Determine the [x, y] coordinate at the center of the cell enclosing the given text.  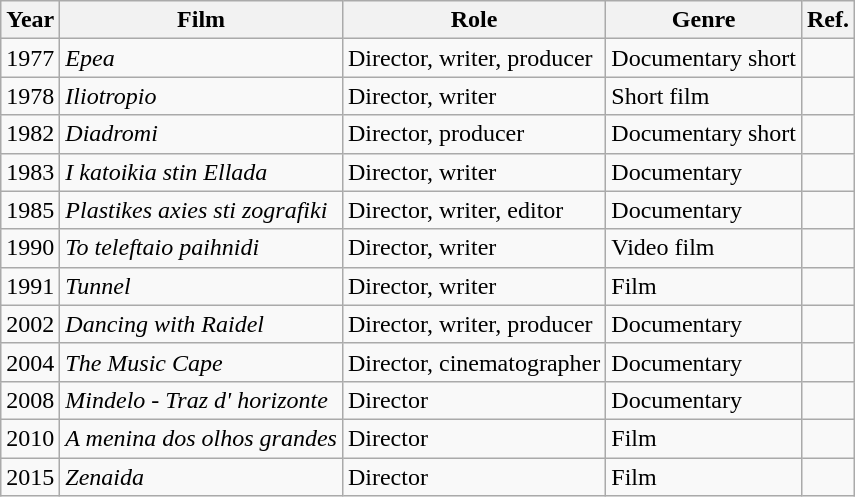
Zenaida [202, 477]
1977 [30, 58]
2004 [30, 362]
2008 [30, 400]
1978 [30, 96]
2010 [30, 438]
Director, cinematographer [474, 362]
Year [30, 20]
Plastikes axies sti zografiki [202, 210]
Video film [704, 248]
Director, writer, editor [474, 210]
A menina dos olhos grandes [202, 438]
Director, producer [474, 134]
Dancing with Raidel [202, 324]
1982 [30, 134]
2015 [30, 477]
Genre [704, 20]
Tunnel [202, 286]
Diadromi [202, 134]
To teleftaio paihnidi [202, 248]
Mindelo - Traz d' horizonte [202, 400]
1991 [30, 286]
Short film [704, 96]
The Music Cape [202, 362]
Ref. [828, 20]
1990 [30, 248]
I katoikia stin Ellada [202, 172]
Role [474, 20]
1983 [30, 172]
Epea [202, 58]
2002 [30, 324]
Iliotropio [202, 96]
1985 [30, 210]
